Detect which cell encompasses the target text, then output its [x, y] center coordinate. 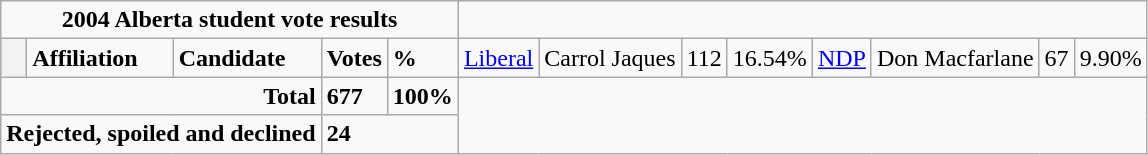
Votes [354, 58]
Total [161, 96]
Carrol Jaques [610, 58]
Rejected, spoiled and declined [161, 134]
Don Macfarlane [955, 58]
677 [354, 96]
67 [1056, 58]
Affiliation [100, 58]
Liberal [498, 58]
Candidate [247, 58]
9.90% [1110, 58]
24 [390, 134]
100% [422, 96]
% [422, 58]
16.54% [770, 58]
NDP [842, 58]
2004 Alberta student vote results [230, 20]
112 [704, 58]
